Identify which cell holds the provided text, then report its [x, y] central coordinate. 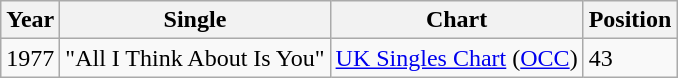
Position [630, 20]
"All I Think About Is You" [195, 58]
43 [630, 58]
Chart [456, 20]
Year [30, 20]
UK Singles Chart (OCC) [456, 58]
Single [195, 20]
1977 [30, 58]
